Detect which cell encompasses the target text, then output its [X, Y] center coordinate. 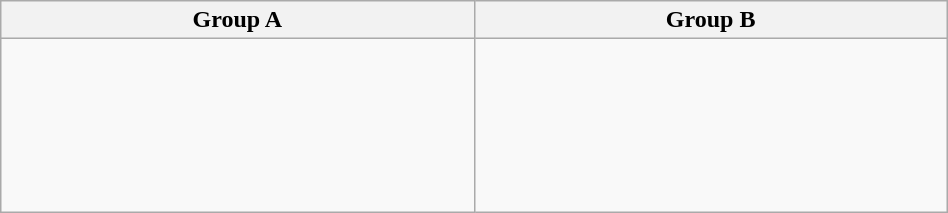
Group B [710, 20]
Group A [238, 20]
